Return [X, Y] of the center of cell containing provided text 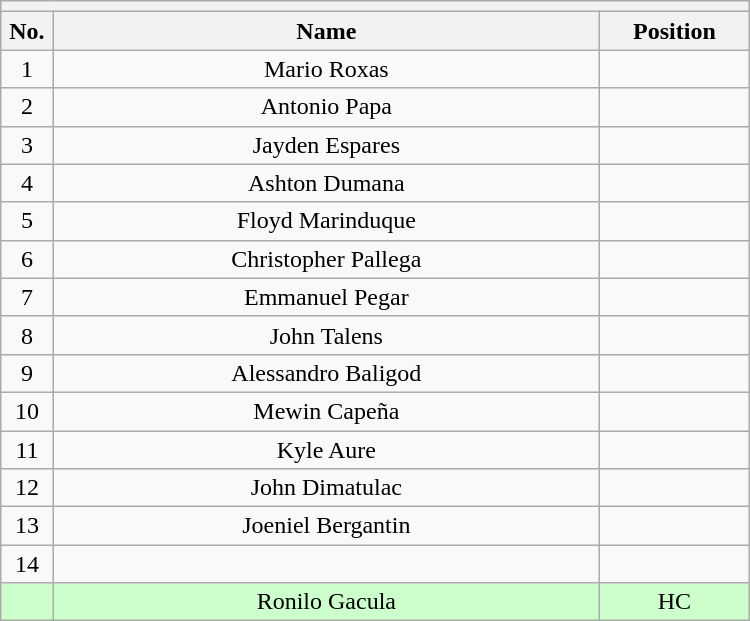
HC [675, 602]
Alessandro Baligod [326, 373]
13 [27, 526]
Christopher Pallega [326, 259]
Kyle Aure [326, 449]
Ashton Dumana [326, 183]
5 [27, 221]
9 [27, 373]
2 [27, 107]
7 [27, 297]
14 [27, 564]
3 [27, 145]
Mewin Capeña [326, 411]
1 [27, 69]
John Talens [326, 335]
11 [27, 449]
John Dimatulac [326, 488]
4 [27, 183]
Joeniel Bergantin [326, 526]
No. [27, 31]
Ronilo Gacula [326, 602]
Jayden Espares [326, 145]
Position [675, 31]
Mario Roxas [326, 69]
12 [27, 488]
Antonio Papa [326, 107]
Name [326, 31]
6 [27, 259]
Floyd Marinduque [326, 221]
8 [27, 335]
Emmanuel Pegar [326, 297]
10 [27, 411]
